Output the [x, y] coordinate of the center of the cell containing the given text.  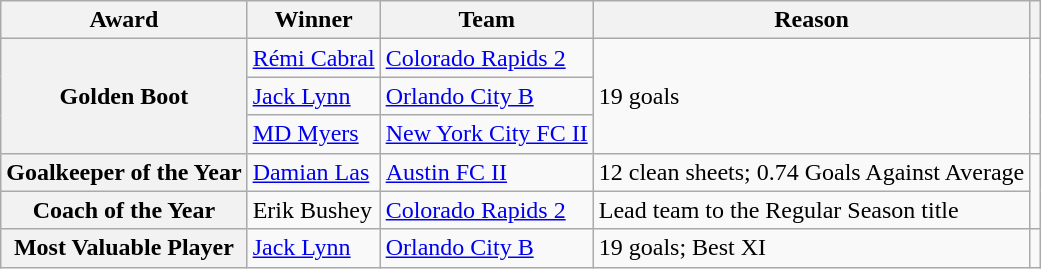
Award [124, 20]
19 goals [812, 96]
Goalkeeper of the Year [124, 172]
Winner [314, 20]
Damian Las [314, 172]
Most Valuable Player [124, 248]
Austin FC II [486, 172]
Reason [812, 20]
Erik Bushey [314, 210]
Lead team to the Regular Season title [812, 210]
19 goals; Best XI [812, 248]
MD Myers [314, 134]
Coach of the Year [124, 210]
Rémi Cabral [314, 58]
Team [486, 20]
New York City FC II [486, 134]
Golden Boot [124, 96]
12 clean sheets; 0.74 Goals Against Average [812, 172]
